Identify which cell holds the provided text, then report its [X, Y] central coordinate. 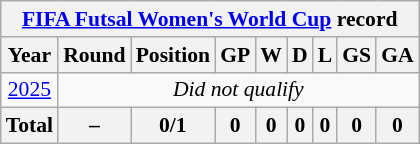
2025 [30, 90]
GS [356, 55]
GA [398, 55]
– [94, 126]
GP [235, 55]
Round [94, 55]
Total [30, 126]
W [271, 55]
L [326, 55]
Year [30, 55]
0/1 [173, 126]
Did not qualify [238, 90]
D [300, 55]
FIFA Futsal Women's World Cup record [210, 19]
Position [173, 55]
